Capture the cell that displays the provided text and extract its (X, Y) central coordinate. 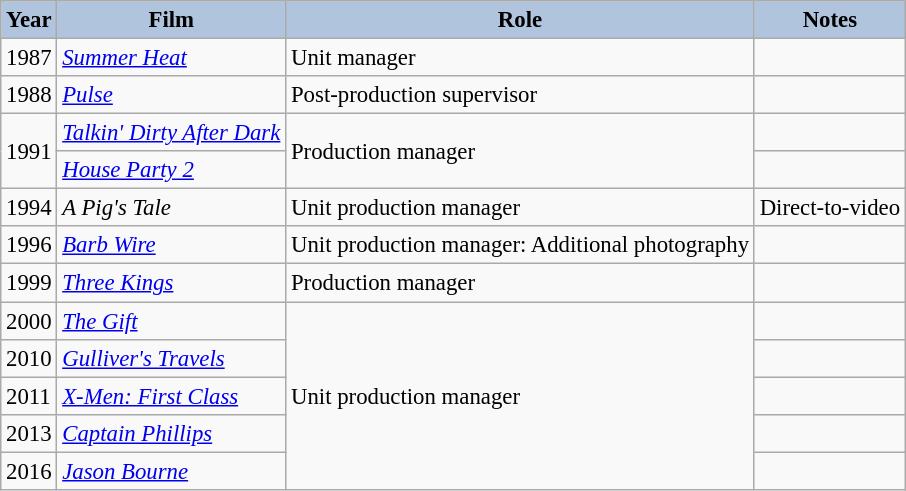
Jason Bourne (172, 471)
X-Men: First Class (172, 396)
Gulliver's Travels (172, 358)
Three Kings (172, 283)
1987 (29, 58)
Post-production supervisor (520, 95)
Year (29, 20)
Summer Heat (172, 58)
2011 (29, 396)
A Pig's Tale (172, 208)
1994 (29, 208)
Direct-to-video (830, 208)
1991 (29, 152)
Unit production manager: Additional photography (520, 245)
1988 (29, 95)
Unit manager (520, 58)
House Party 2 (172, 170)
1999 (29, 283)
Captain Phillips (172, 433)
Barb Wire (172, 245)
2000 (29, 321)
Role (520, 20)
2010 (29, 358)
The Gift (172, 321)
Film (172, 20)
1996 (29, 245)
Notes (830, 20)
2016 (29, 471)
2013 (29, 433)
Talkin' Dirty After Dark (172, 133)
Pulse (172, 95)
